Determine the [X, Y] coordinate at the center of the cell enclosing the given text.  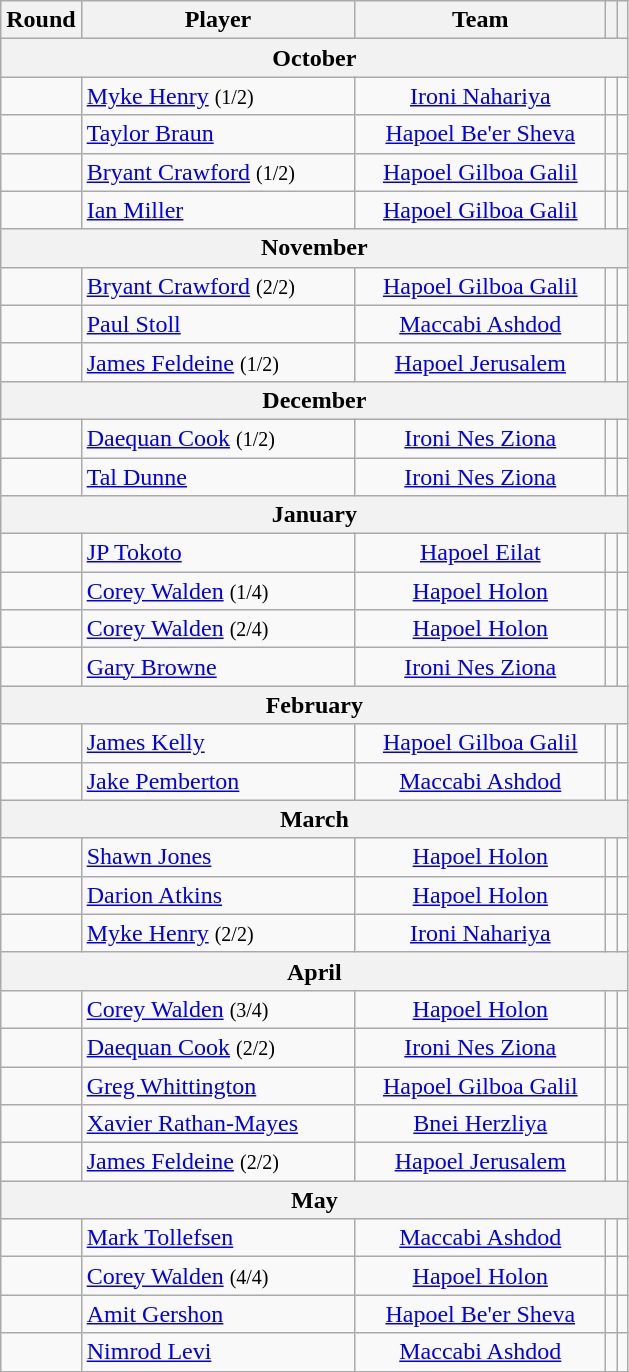
Corey Walden (3/4) [218, 1009]
Taylor Braun [218, 134]
Mark Tollefsen [218, 1238]
Myke Henry (1/2) [218, 96]
Team [480, 20]
Bryant Crawford (2/2) [218, 286]
April [314, 971]
December [314, 400]
James Feldeine (2/2) [218, 1162]
March [314, 819]
James Feldeine (1/2) [218, 362]
Greg Whittington [218, 1085]
Jake Pemberton [218, 781]
May [314, 1200]
November [314, 248]
Paul Stoll [218, 324]
Bryant Crawford (1/2) [218, 172]
Corey Walden (2/4) [218, 629]
Hapoel Eilat [480, 553]
Myke Henry (2/2) [218, 933]
James Kelly [218, 743]
Amit Gershon [218, 1314]
Ian Miller [218, 210]
Round [41, 20]
February [314, 705]
Daequan Cook (2/2) [218, 1047]
Corey Walden (4/4) [218, 1276]
Gary Browne [218, 667]
Daequan Cook (1/2) [218, 438]
Xavier Rathan-Mayes [218, 1124]
JP Tokoto [218, 553]
Darion Atkins [218, 895]
Bnei Herzliya [480, 1124]
Player [218, 20]
Tal Dunne [218, 477]
Nimrod Levi [218, 1352]
October [314, 58]
Shawn Jones [218, 857]
January [314, 515]
Corey Walden (1/4) [218, 591]
